Identify which cell holds the provided text, then report its [X, Y] central coordinate. 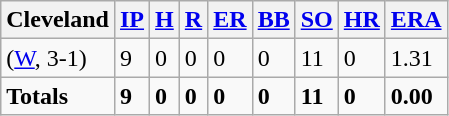
0.00 [416, 96]
1.31 [416, 58]
Totals [58, 96]
BB [274, 20]
IP [132, 20]
ER [230, 20]
Cleveland [58, 20]
H [165, 20]
HR [362, 20]
R [193, 20]
(W, 3-1) [58, 58]
ERA [416, 20]
SO [316, 20]
